Return (X, Y) of the center of cell containing provided text 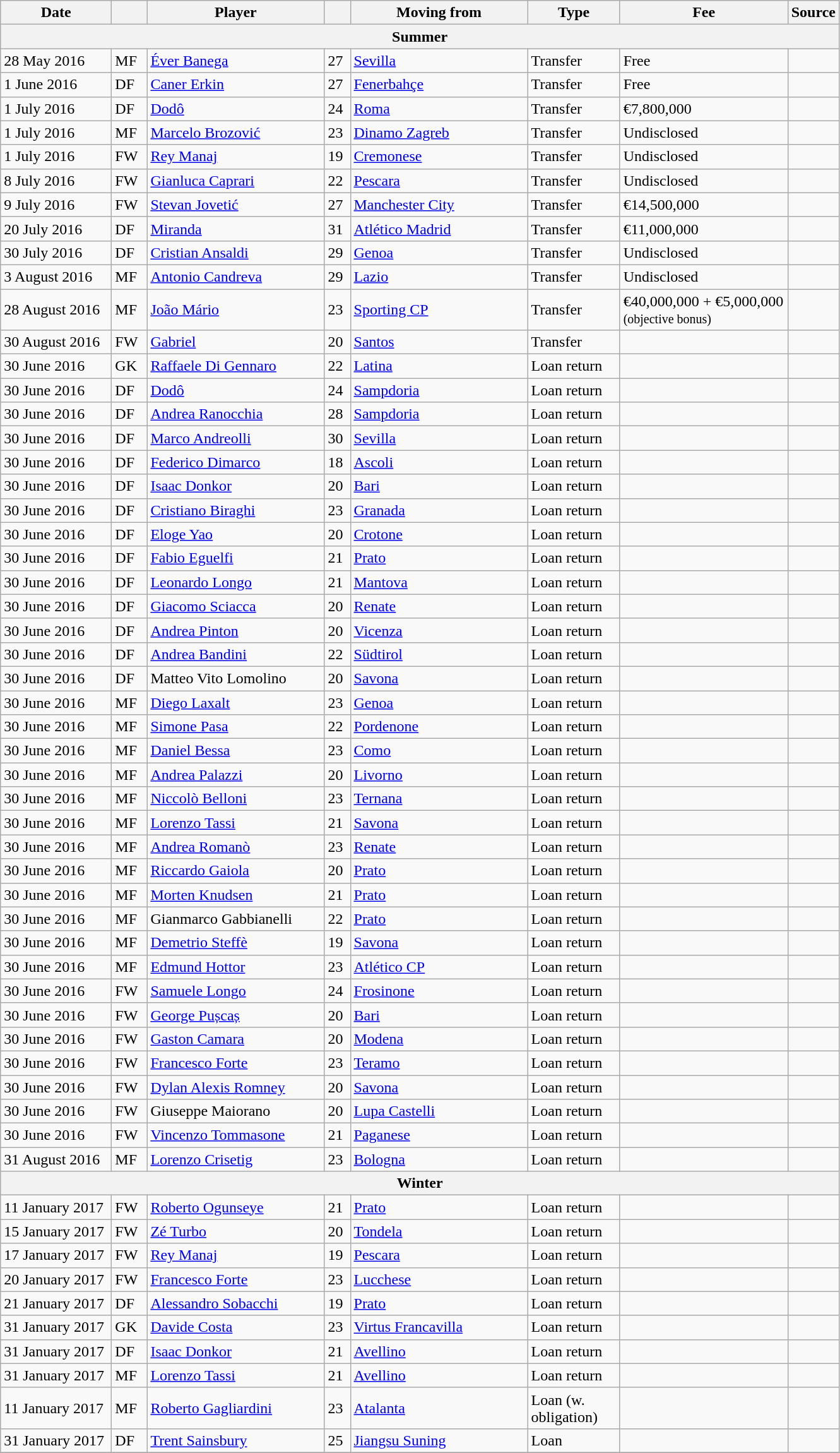
€14,500,000 (704, 205)
Andrea Pinton (236, 630)
€40,000,000 + €5,000,000 (objective bonus) (704, 309)
Antonio Candreva (236, 277)
21 January 2017 (56, 1303)
Paganese (439, 1135)
3 August 2016 (56, 277)
Niccolò Belloni (236, 799)
George Pușcaș (236, 1015)
Moving from (439, 13)
Gaston Camara (236, 1039)
30 July 2016 (56, 253)
Zé Turbo (236, 1231)
Giuseppe Maiorano (236, 1111)
18 (337, 462)
Bologna (439, 1159)
Lucchese (439, 1279)
Mantova (439, 582)
Caner Erkin (236, 85)
João Mário (236, 309)
Fee (704, 13)
Andrea Ranocchia (236, 414)
25 (337, 1440)
Modena (439, 1039)
Andrea Palazzi (236, 775)
Jiangsu Suning (439, 1440)
31 (337, 229)
Type (574, 13)
Cristiano Biraghi (236, 510)
Como (439, 751)
8 July 2016 (56, 181)
Roma (439, 109)
Vincenzo Tommasone (236, 1135)
Riccardo Gaiola (236, 871)
Dinamo Zagreb (439, 133)
1 June 2016 (56, 85)
€11,000,000 (704, 229)
20 July 2016 (56, 229)
Eloge Yao (236, 534)
Winter (420, 1183)
Ascoli (439, 462)
Federico Dimarco (236, 462)
Crotone (439, 534)
Lorenzo Crisetig (236, 1159)
Cremonese (439, 157)
Sporting CP (439, 309)
Atlético Madrid (439, 229)
Loan (w. obligation) (574, 1408)
31 August 2016 (56, 1159)
Leonardo Longo (236, 582)
Tondela (439, 1231)
Andrea Romanò (236, 847)
Edmund Hottor (236, 967)
Gianmarco Gabbianelli (236, 919)
Andrea Bandini (236, 654)
30 (337, 438)
Diego Laxalt (236, 703)
Cristian Ansaldi (236, 253)
Matteo Vito Lomolino (236, 678)
Miranda (236, 229)
Giacomo Sciacca (236, 606)
Virtus Francavilla (439, 1327)
Ternana (439, 799)
15 January 2017 (56, 1231)
Demetrio Steffè (236, 943)
28 (337, 414)
Source (813, 13)
Fenerbahçe (439, 85)
Loan (574, 1440)
Daniel Bessa (236, 751)
Teramo (439, 1063)
Raffaele Di Gennaro (236, 366)
28 August 2016 (56, 309)
Vicenza (439, 630)
Latina (439, 366)
17 January 2017 (56, 1255)
9 July 2016 (56, 205)
Summer (420, 37)
Trent Sainsbury (236, 1440)
Granada (439, 510)
Gianluca Caprari (236, 181)
Samuele Longo (236, 991)
Marcelo Brozović (236, 133)
28 May 2016 (56, 61)
Frosinone (439, 991)
Roberto Ogunseye (236, 1207)
Manchester City (439, 205)
Date (56, 13)
Davide Costa (236, 1327)
Roberto Gagliardini (236, 1408)
Stevan Jovetić (236, 205)
Livorno (439, 775)
Atalanta (439, 1408)
Santos (439, 342)
Gabriel (236, 342)
Player (236, 13)
Pordenone (439, 727)
20 January 2017 (56, 1279)
Dylan Alexis Romney (236, 1087)
Simone Pasa (236, 727)
Südtirol (439, 654)
€7,800,000 (704, 109)
Marco Andreolli (236, 438)
Alessandro Sobacchi (236, 1303)
Fabio Eguelfi (236, 558)
Atlético CP (439, 967)
Morten Knudsen (236, 895)
30 August 2016 (56, 342)
Lupa Castelli (439, 1111)
Éver Banega (236, 61)
Lazio (439, 277)
